Extract the [X, Y] coordinate from the center of the cell holding the provided text.  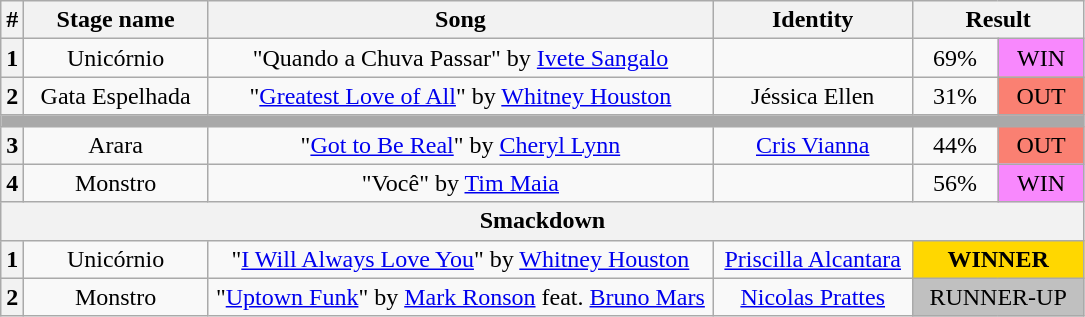
"Uptown Funk" by Mark Ronson feat. Bruno Mars [460, 297]
4 [12, 183]
Gata Espelhada [116, 96]
Stage name [116, 20]
"Você" by Tim Maia [460, 183]
# [12, 20]
44% [955, 145]
Priscilla Alcantara [812, 259]
"Quando a Chuva Passar" by Ivete Sangalo [460, 58]
WINNER [998, 259]
69% [955, 58]
"Greatest Love of All" by Whitney Houston [460, 96]
RUNNER-UP [998, 297]
56% [955, 183]
"Got to Be Real" by Cheryl Lynn [460, 145]
Arara [116, 145]
Cris Vianna [812, 145]
Smackdown [542, 221]
Nicolas Prattes [812, 297]
"I Will Always Love You" by Whitney Houston [460, 259]
Identity [812, 20]
Jéssica Ellen [812, 96]
Song [460, 20]
3 [12, 145]
Result [998, 20]
31% [955, 96]
